Locate the cell with the specified text and output its [x, y] center coordinate. 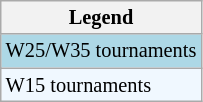
W15 tournaments [102, 85]
W25/W35 tournaments [102, 51]
Legend [102, 17]
